Extract the (X, Y) coordinate from the center of the cell holding the provided text.  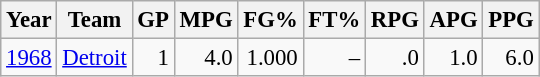
1.000 (270, 58)
1 (153, 58)
1.0 (454, 58)
4.0 (206, 58)
.0 (396, 58)
FG% (270, 20)
Year (29, 20)
RPG (396, 20)
Team (94, 20)
– (334, 58)
MPG (206, 20)
APG (454, 20)
FT% (334, 20)
GP (153, 20)
PPG (511, 20)
Detroit (94, 58)
1968 (29, 58)
6.0 (511, 58)
